Extract the (X, Y) coordinate from the center of the cell holding the provided text.  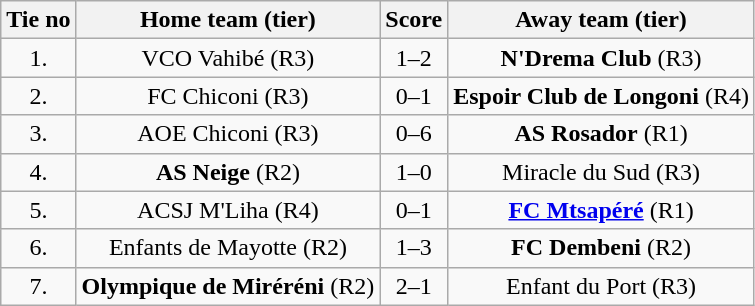
FC Mtsapéré (R1) (602, 210)
1–2 (414, 58)
6. (38, 248)
1–0 (414, 172)
3. (38, 134)
AS Neige (R2) (228, 172)
Olympique de Miréréni (R2) (228, 286)
Tie no (38, 20)
5. (38, 210)
1–3 (414, 248)
VCO Vahibé (R3) (228, 58)
Miracle du Sud (R3) (602, 172)
ACSJ M'Liha (R4) (228, 210)
FC Chiconi (R3) (228, 96)
AS Rosador (R1) (602, 134)
2–1 (414, 286)
N'Drema Club (R3) (602, 58)
Score (414, 20)
Enfants de Mayotte (R2) (228, 248)
2. (38, 96)
Home team (tier) (228, 20)
Away team (tier) (602, 20)
FC Dembeni (R2) (602, 248)
AOE Chiconi (R3) (228, 134)
1. (38, 58)
7. (38, 286)
Espoir Club de Longoni (R4) (602, 96)
4. (38, 172)
Enfant du Port (R3) (602, 286)
0–6 (414, 134)
